Output the [X, Y] coordinate of the center of the cell containing the given text.  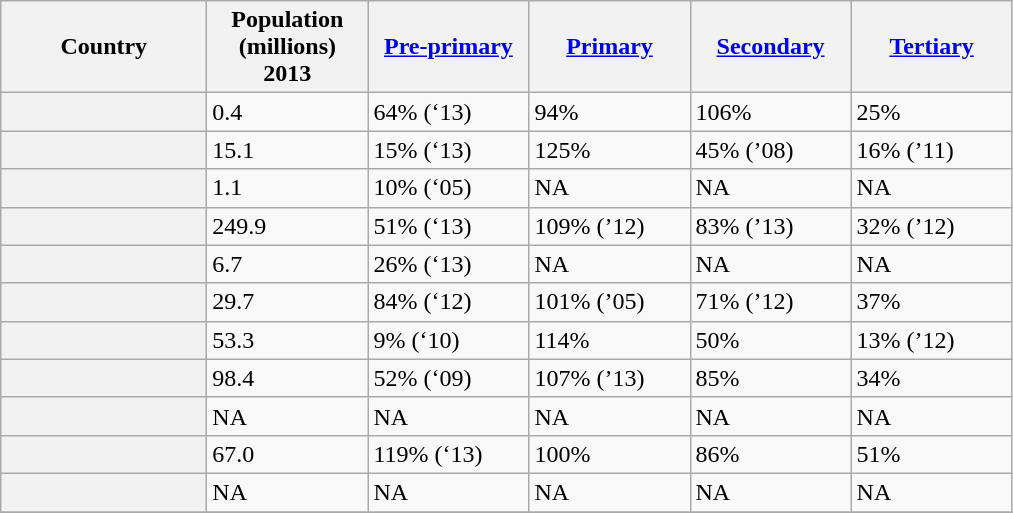
100% [610, 454]
84% (‘12) [448, 302]
13% (’12) [932, 340]
86% [770, 454]
50% [770, 340]
51% [932, 454]
114% [610, 340]
Tertiary [932, 47]
67.0 [288, 454]
51% (‘13) [448, 226]
1.1 [288, 188]
101% (’05) [610, 302]
52% (‘09) [448, 378]
26% (‘13) [448, 264]
Population (millions) 2013 [288, 47]
0.4 [288, 112]
29.7 [288, 302]
25% [932, 112]
6.7 [288, 264]
Country [104, 47]
109% (’12) [610, 226]
15% (‘13) [448, 150]
Pre-primary [448, 47]
45% (’08) [770, 150]
249.9 [288, 226]
53.3 [288, 340]
32% (’12) [932, 226]
37% [932, 302]
125% [610, 150]
94% [610, 112]
119% (‘13) [448, 454]
106% [770, 112]
Secondary [770, 47]
34% [932, 378]
71% (’12) [770, 302]
107% (’13) [610, 378]
64% (‘13) [448, 112]
85% [770, 378]
83% (’13) [770, 226]
15.1 [288, 150]
9% (‘10) [448, 340]
10% (‘05) [448, 188]
Primary [610, 47]
98.4 [288, 378]
16% (’11) [932, 150]
